Locate the cell with the specified text and output its [x, y] center coordinate. 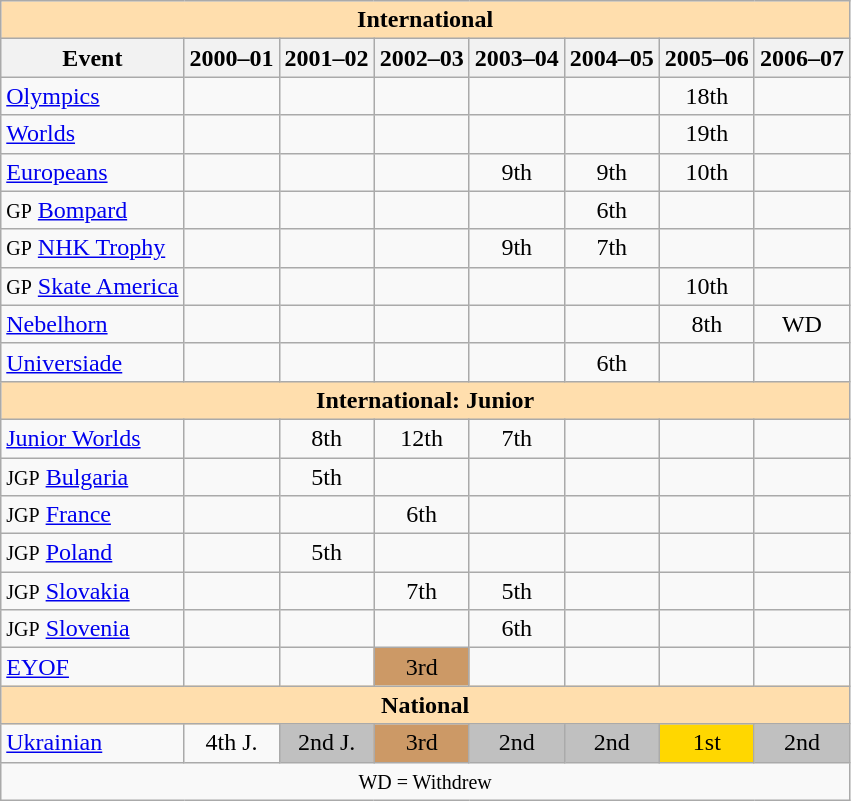
Event [92, 58]
Olympics [92, 96]
12th [422, 438]
JGP Slovakia [92, 591]
JGP Bulgaria [92, 477]
2004–05 [612, 58]
Ukrainian [92, 743]
2006–07 [802, 58]
Junior Worlds [92, 438]
2nd J. [326, 743]
Universiade [92, 362]
International: Junior [426, 400]
2001–02 [326, 58]
2003–04 [516, 58]
2002–03 [422, 58]
National [426, 705]
1st [706, 743]
JGP Slovenia [92, 629]
International [426, 20]
JGP France [92, 515]
18th [706, 96]
Nebelhorn [92, 324]
GP Skate America [92, 286]
WD [802, 324]
EYOF [92, 667]
WD = Withdrew [426, 781]
2005–06 [706, 58]
GP NHK Trophy [92, 248]
19th [706, 134]
4th J. [232, 743]
JGP Poland [92, 553]
Worlds [92, 134]
Europeans [92, 172]
GP Bompard [92, 210]
2000–01 [232, 58]
